For the text-containing cell, return its midpoint in (x, y) coordinate format. 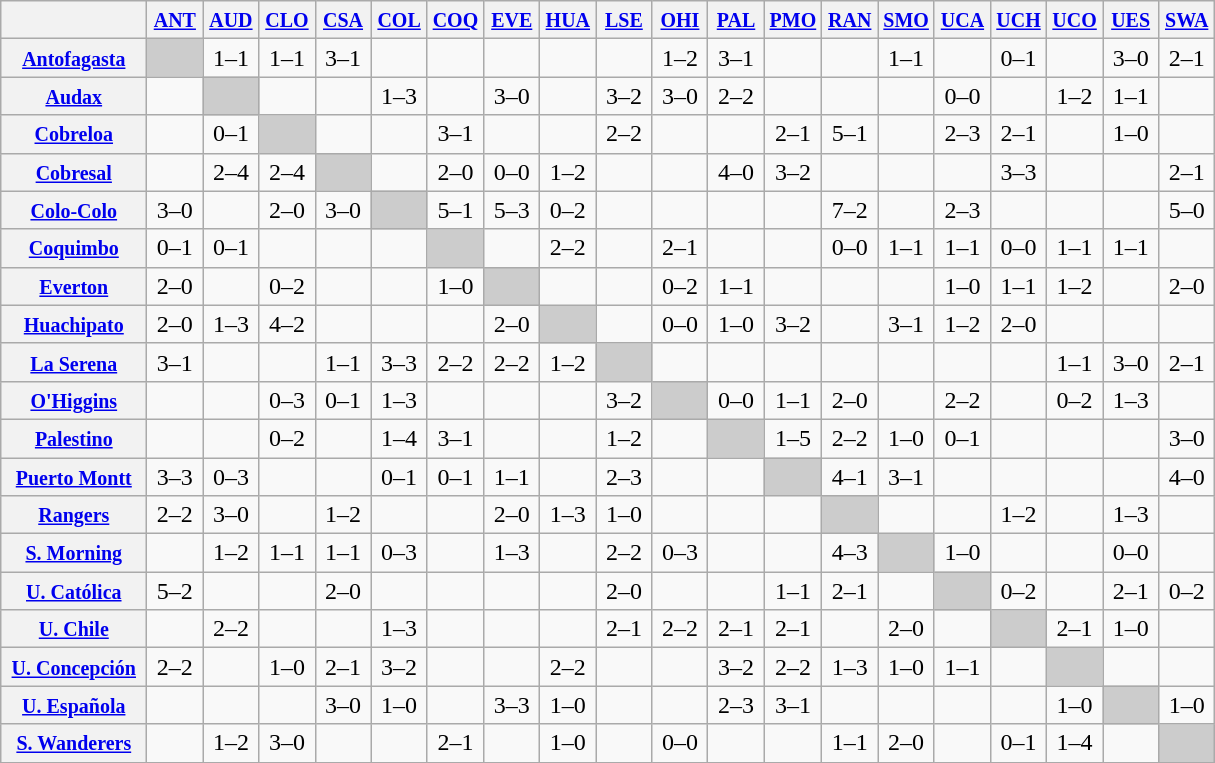
4–2 (287, 324)
AUD (231, 20)
SWA (1187, 20)
UCO (1075, 20)
Antofagasta (74, 58)
O'Higgins (74, 400)
U. Católica (74, 591)
Everton (74, 286)
UCA (962, 20)
U. Chile (74, 629)
S. Wanderers (74, 743)
PMO (793, 20)
Audax (74, 96)
Huachipato (74, 324)
4–3 (850, 553)
U. Concepción (74, 667)
CSA (343, 20)
S. Morning (74, 553)
UES (1131, 20)
5–3 (512, 210)
COQ (456, 20)
U. Española (74, 705)
Rangers (74, 515)
5–0 (1187, 210)
Palestino (74, 438)
SMO (906, 20)
4–1 (850, 477)
Cobresal (74, 172)
HUA (568, 20)
Coquimbo (74, 248)
7–2 (850, 210)
1–5 (793, 438)
CLO (287, 20)
COL (399, 20)
EVE (512, 20)
Puerto Montt (74, 477)
OHI (680, 20)
Cobreloa (74, 134)
RAN (850, 20)
La Serena (74, 362)
ANT (175, 20)
PAL (736, 20)
5–2 (175, 591)
Colo-Colo (74, 210)
LSE (624, 20)
UCH (1018, 20)
